From the cell containing the given text, extract its center point as (X, Y) coordinate. 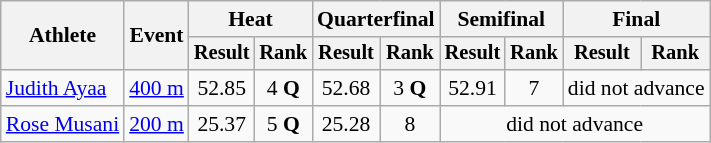
7 (534, 88)
25.37 (222, 124)
200 m (156, 124)
Judith Ayaa (62, 88)
52.68 (346, 88)
5 Q (283, 124)
Semifinal (502, 19)
400 m (156, 88)
8 (410, 124)
Event (156, 36)
52.85 (222, 88)
Rose Musani (62, 124)
Heat (250, 19)
52.91 (473, 88)
4 Q (283, 88)
Quarterfinal (376, 19)
Final (636, 19)
25.28 (346, 124)
Athlete (62, 36)
3 Q (410, 88)
